Search for the cell housing the specified text and yield its (X, Y) center coordinate. 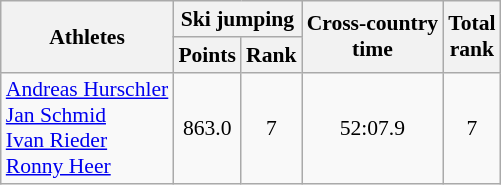
Rank (272, 55)
Athletes (88, 36)
863.0 (207, 128)
Ski jumping (237, 19)
Total rank (472, 36)
Points (207, 55)
52:07.9 (373, 128)
Andreas HurschlerJan SchmidIvan RiederRonny Heer (88, 128)
Cross-country time (373, 36)
